Detect which cell encompasses the target text, then output its [X, Y] center coordinate. 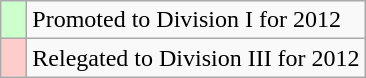
Relegated to Division III for 2012 [196, 58]
Promoted to Division I for 2012 [196, 20]
